Capture the cell that displays the provided text and extract its [X, Y] central coordinate. 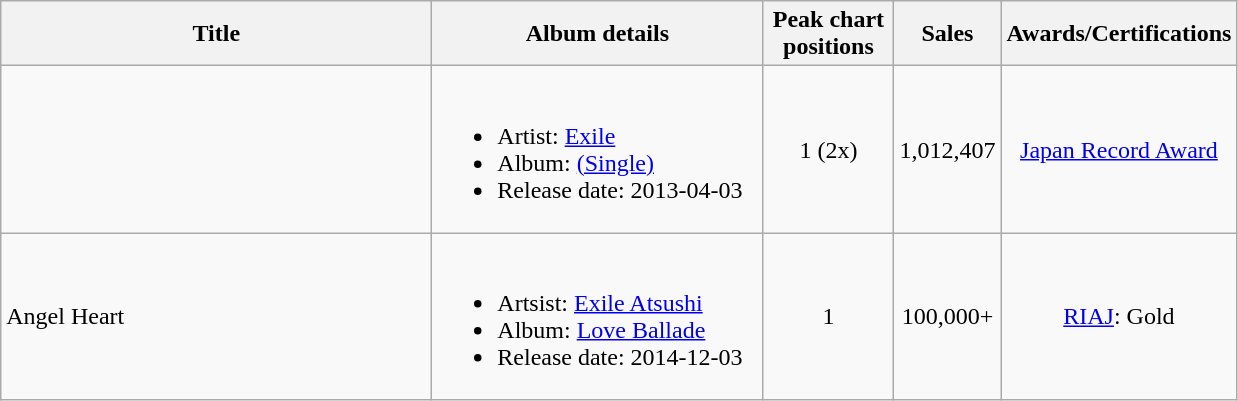
Artsist: Exile AtsushiAlbum: Love BalladeRelease date: 2014-12-03 [598, 316]
RIAJ: Gold [1119, 316]
Peak chart positions [828, 34]
Title [216, 34]
1 (2x) [828, 150]
100,000+ [948, 316]
1,012,407 [948, 150]
1 [828, 316]
Japan Record Award [1119, 150]
Sales [948, 34]
Angel Heart [216, 316]
Artist: ExileAlbum: (Single)Release date: 2013-04-03 [598, 150]
Album details [598, 34]
Awards/Certifications [1119, 34]
